Find where the given text appears and provide that cell's center as [X, Y] coordinate. 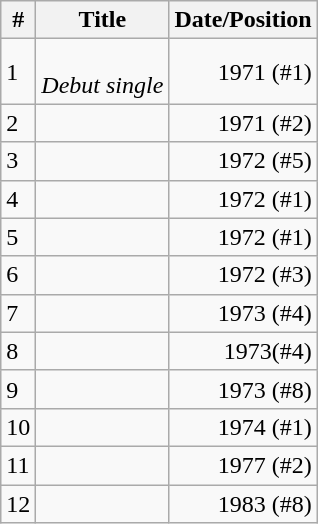
1971 (#1) [243, 72]
Date/Position [243, 20]
9 [18, 389]
3 [18, 161]
1973 (#8) [243, 389]
12 [18, 503]
8 [18, 351]
1 [18, 72]
1983 (#8) [243, 503]
7 [18, 313]
1974 (#1) [243, 427]
Title [102, 20]
11 [18, 465]
# [18, 20]
6 [18, 275]
Debut single [102, 72]
1972 (#3) [243, 275]
1972 (#5) [243, 161]
4 [18, 199]
1971 (#2) [243, 123]
1973(#4) [243, 351]
5 [18, 237]
1977 (#2) [243, 465]
1973 (#4) [243, 313]
10 [18, 427]
2 [18, 123]
